Scan for the cell matching the given text and deliver its [X, Y] coordinate at center. 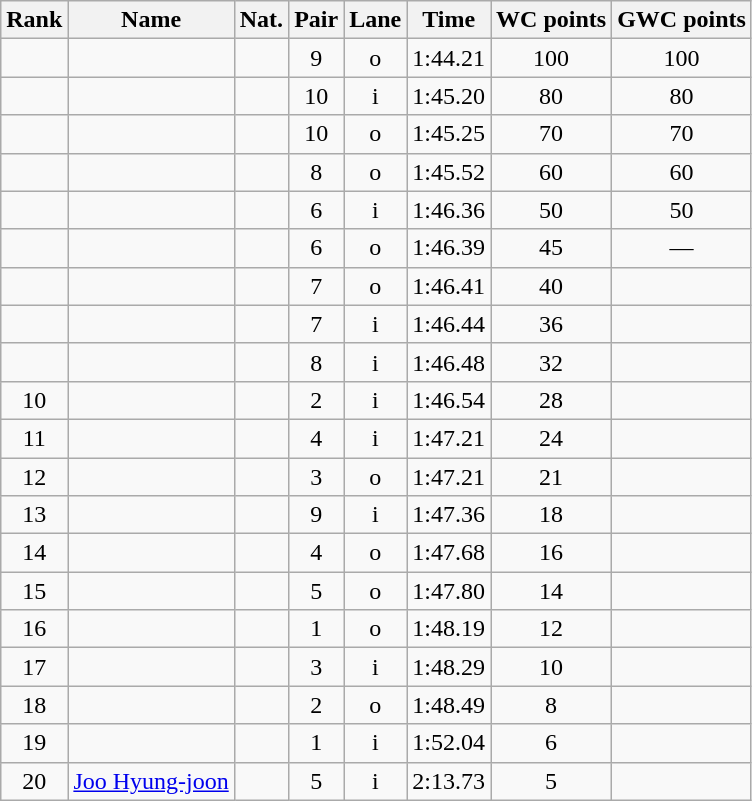
1:47.68 [449, 553]
Joo Hyung-joon [151, 781]
1:45.52 [449, 172]
1:46.41 [449, 286]
Nat. [261, 20]
1:48.49 [449, 705]
1:48.19 [449, 629]
1:52.04 [449, 743]
Pair [316, 20]
36 [552, 324]
WC points [552, 20]
17 [34, 667]
1:47.36 [449, 515]
24 [552, 438]
40 [552, 286]
32 [552, 362]
Lane [376, 20]
19 [34, 743]
28 [552, 400]
1:44.21 [449, 58]
1:46.48 [449, 362]
— [682, 248]
1:46.36 [449, 210]
1:45.25 [449, 134]
11 [34, 438]
15 [34, 591]
1:46.44 [449, 324]
Time [449, 20]
Name [151, 20]
1:46.39 [449, 248]
2:13.73 [449, 781]
GWC points [682, 20]
1:48.29 [449, 667]
1:46.54 [449, 400]
1:47.80 [449, 591]
45 [552, 248]
Rank [34, 20]
13 [34, 515]
1:45.20 [449, 96]
21 [552, 477]
20 [34, 781]
